Find where the given text appears and provide that cell's center as [x, y] coordinate. 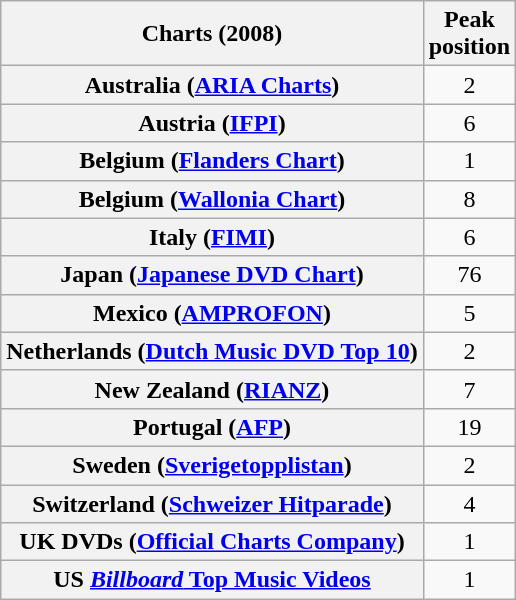
Portugal (AFP) [212, 427]
Mexico (AMPROFON) [212, 313]
Sweden (Sverigetopplistan) [212, 465]
7 [469, 389]
Netherlands (Dutch Music DVD Top 10) [212, 351]
19 [469, 427]
Italy (FIMI) [212, 237]
Charts (2008) [212, 34]
Australia (ARIA Charts) [212, 85]
UK DVDs (Official Charts Company) [212, 542]
4 [469, 503]
New Zealand (RIANZ) [212, 389]
5 [469, 313]
Japan (Japanese DVD Chart) [212, 275]
76 [469, 275]
Belgium (Wallonia Chart) [212, 199]
Switzerland (Schweizer Hitparade) [212, 503]
Austria (IFPI) [212, 123]
US Billboard Top Music Videos [212, 580]
8 [469, 199]
Belgium (Flanders Chart) [212, 161]
Peakposition [469, 34]
